Return [x, y] of the center of cell containing provided text 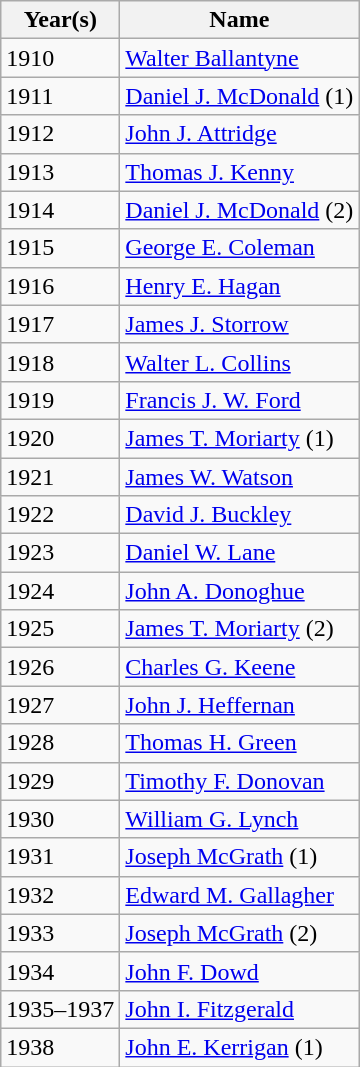
Walter L. Collins [240, 362]
Charles G. Keene [240, 667]
1924 [60, 591]
1935–1937 [60, 1009]
Name [240, 20]
Henry E. Hagan [240, 286]
1910 [60, 58]
Timothy F. Donovan [240, 781]
1930 [60, 819]
1919 [60, 400]
Daniel J. McDonald (1) [240, 96]
Daniel W. Lane [240, 553]
Thomas H. Green [240, 743]
David J. Buckley [240, 515]
1929 [60, 781]
John I. Fitzgerald [240, 1009]
1911 [60, 96]
1928 [60, 743]
1926 [60, 667]
John F. Dowd [240, 971]
1923 [60, 553]
Walter Ballantyne [240, 58]
1920 [60, 438]
Edward M. Gallagher [240, 895]
1931 [60, 857]
1934 [60, 971]
James T. Moriarty (2) [240, 629]
James T. Moriarty (1) [240, 438]
1918 [60, 362]
1915 [60, 248]
1922 [60, 515]
1917 [60, 324]
1914 [60, 210]
James W. Watson [240, 477]
Thomas J. Kenny [240, 172]
1912 [60, 134]
1933 [60, 933]
Year(s) [60, 20]
George E. Coleman [240, 248]
1916 [60, 286]
1925 [60, 629]
1927 [60, 705]
Joseph McGrath (1) [240, 857]
John J. Attridge [240, 134]
1938 [60, 1047]
1921 [60, 477]
1913 [60, 172]
Joseph McGrath (2) [240, 933]
William G. Lynch [240, 819]
James J. Storrow [240, 324]
1932 [60, 895]
John E. Kerrigan (1) [240, 1047]
Daniel J. McDonald (2) [240, 210]
Francis J. W. Ford [240, 400]
John J. Heffernan [240, 705]
John A. Donoghue [240, 591]
